Pinpoint the cell where the given text exists, returning its [X, Y] midpoint coordinate. 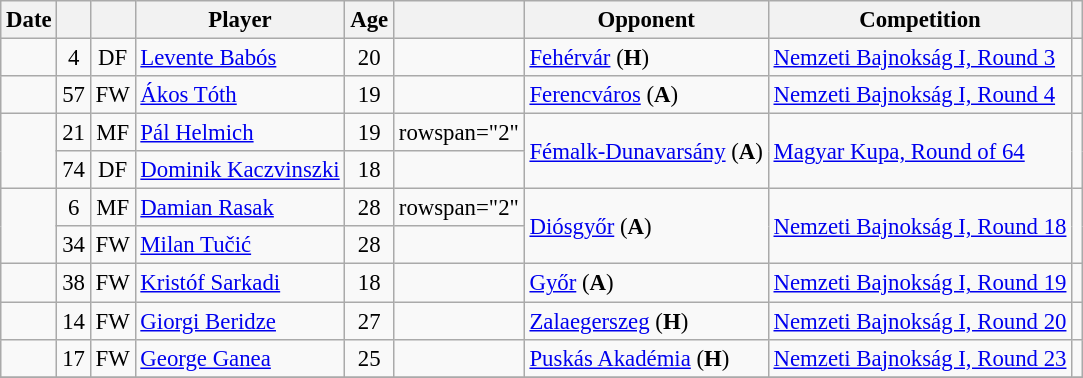
27 [370, 321]
Competition [920, 20]
Date [29, 20]
20 [370, 58]
Fémalk-Dunavarsány (A) [646, 152]
Opponent [646, 20]
Kristóf Sarkadi [240, 283]
Zalaegerszeg (H) [646, 321]
Player [240, 20]
14 [74, 321]
Nemzeti Bajnokság I, Round 3 [920, 58]
Milan Tučić [240, 245]
Ákos Tóth [240, 95]
Giorgi Beridze [240, 321]
Nemzeti Bajnokság I, Round 18 [920, 226]
17 [74, 358]
Pál Helmich [240, 133]
Nemzeti Bajnokság I, Round 4 [920, 95]
George Ganea [240, 358]
Dominik Kaczvinszki [240, 170]
4 [74, 58]
Ferencváros (A) [646, 95]
Levente Babós [240, 58]
6 [74, 208]
Nemzeti Bajnokság I, Round 23 [920, 358]
Győr (A) [646, 283]
Puskás Akadémia (H) [646, 358]
34 [74, 245]
Fehérvár (H) [646, 58]
74 [74, 170]
Age [370, 20]
57 [74, 95]
25 [370, 358]
Damian Rasak [240, 208]
Nemzeti Bajnokság I, Round 19 [920, 283]
Diósgyőr (A) [646, 226]
38 [74, 283]
Magyar Kupa, Round of 64 [920, 152]
Nemzeti Bajnokság I, Round 20 [920, 321]
21 [74, 133]
